Provide the (X, Y) coordinate of the cell's center where the given text is located.  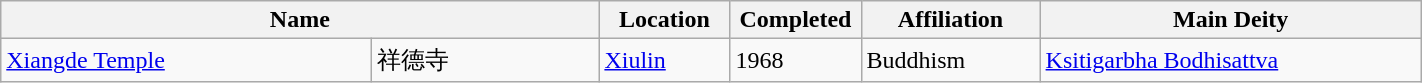
Xiulin (664, 60)
Location (664, 20)
Name (300, 20)
Affiliation (950, 20)
Xiangde Temple (186, 60)
Ksitigarbha Bodhisattva (1230, 60)
Completed (796, 20)
祥德寺 (486, 60)
Buddhism (950, 60)
Main Deity (1230, 20)
1968 (796, 60)
